Identify which cell holds the provided text, then report its [X, Y] central coordinate. 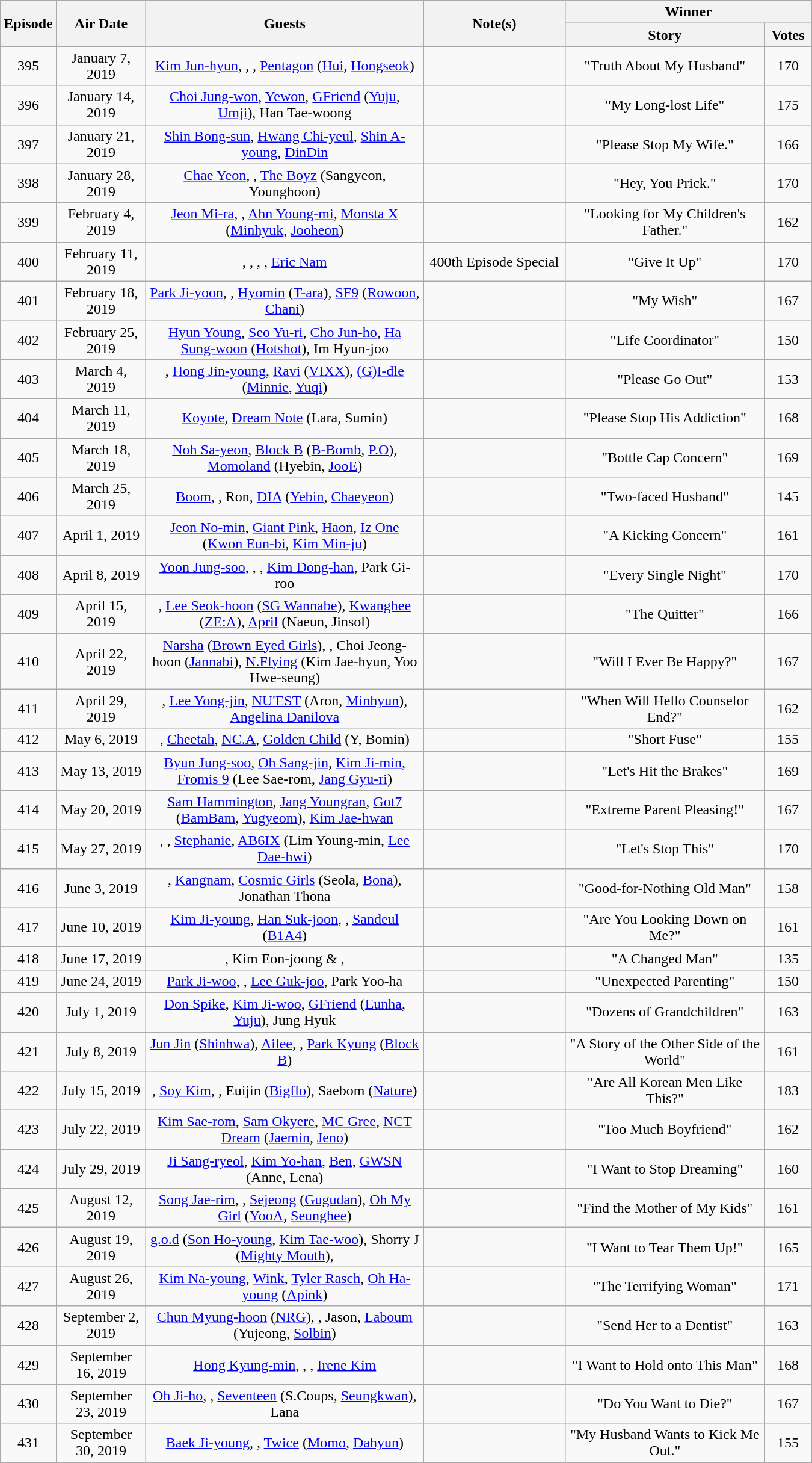
March 25, 2019 [101, 497]
"Please Stop His Addiction" [665, 418]
Song Jae-rim, , Sejeong (Gugudan), Oh My Girl (YooA, Seunghee) [285, 1208]
"A Changed Man" [665, 958]
September 16, 2019 [101, 1365]
Note(s) [494, 23]
"Let's Hit the Brakes" [665, 770]
429 [28, 1365]
March 4, 2019 [101, 379]
410 [28, 661]
426 [28, 1247]
431 [28, 1443]
"Truth About My Husband" [665, 66]
January 21, 2019 [101, 144]
412 [28, 740]
430 [28, 1403]
423 [28, 1130]
403 [28, 379]
Air Date [101, 23]
419 [28, 981]
399 [28, 223]
"Bottle Cap Concern" [665, 457]
"My Long-lost Life" [665, 105]
153 [788, 379]
February 18, 2019 [101, 301]
408 [28, 575]
Kim Na-young, Wink, Tyler Rasch, Oh Ha-young (Apink) [285, 1287]
428 [28, 1325]
"Looking for My Children's Father." [665, 223]
"Two-faced Husband" [665, 497]
"Please Stop My Wife." [665, 144]
May 20, 2019 [101, 810]
Noh Sa-yeon, Block B (B-Bomb, P.O), Momoland (Hyebin, JooE) [285, 457]
"Every Single Night" [665, 575]
"My Husband Wants to Kick Me Out." [665, 1443]
Kim Ji-young, Han Suk-joon, , Sandeul (B1A4) [285, 927]
, Lee Yong-jin, NU'EST (Aron, Minhyun), Angelina Danilova [285, 709]
"Good-for-Nothing Old Man" [665, 888]
Baek Ji-young, , Twice (Momo, Dahyun) [285, 1443]
401 [28, 301]
416 [28, 888]
Hong Kyung-min, , , Irene Kim [285, 1365]
420 [28, 1012]
"Are All Korean Men Like This?" [665, 1090]
402 [28, 339]
Ji Sang-ryeol, Kim Yo-han, Ben, GWSN (Anne, Lena) [285, 1169]
August 12, 2019 [101, 1208]
Chae Yeon, , The Boyz (Sangyeon, Younghoon) [285, 183]
"Are You Looking Down on Me?" [665, 927]
395 [28, 66]
July 1, 2019 [101, 1012]
"Send Her to a Dentist" [665, 1325]
"Will I Ever Be Happy?" [665, 661]
422 [28, 1090]
"The Quitter" [665, 614]
January 28, 2019 [101, 183]
July 8, 2019 [101, 1051]
Kim Jun-hyun, , , Pentagon (Hui, Hongseok) [285, 66]
June 17, 2019 [101, 958]
Choi Jung-won, Yewon, GFriend (Yuju, Umji), Han Tae-woong [285, 105]
September 2, 2019 [101, 1325]
427 [28, 1287]
404 [28, 418]
May 13, 2019 [101, 770]
"Life Coordinator" [665, 339]
, Kangnam, Cosmic Girls (Seola, Bona), Jonathan Thona [285, 888]
March 18, 2019 [101, 457]
400th Episode Special [494, 261]
"Please Go Out" [665, 379]
417 [28, 927]
405 [28, 457]
160 [788, 1169]
Jeon No-min, Giant Pink, Haon, Iz One (Kwon Eun-bi, Kim Min-ju) [285, 536]
407 [28, 536]
Jeon Mi-ra, , Ahn Young-mi, Monsta X (Minhyuk, Jooheon) [285, 223]
"Short Fuse" [665, 740]
"Find the Mother of My Kids" [665, 1208]
, , Stephanie, AB6IX (Lim Young-min, Lee Dae-hwi) [285, 849]
135 [788, 958]
Hyun Young, Seo Yu-ri, Cho Jun-ho, Ha Sung-woon (Hotshot), Im Hyun-joo [285, 339]
"Do You Want to Die?" [665, 1403]
Guests [285, 23]
Boom, , Ron, DIA (Yebin, Chaeyeon) [285, 497]
April 22, 2019 [101, 661]
158 [788, 888]
"The Terrifying Woman" [665, 1287]
Park Ji-woo, , Lee Guk-joo, Park Yoo-ha [285, 981]
396 [28, 105]
Votes [788, 35]
"Let's Stop This" [665, 849]
Jun Jin (Shinhwa), Ailee, , Park Kyung (Block B) [285, 1051]
414 [28, 810]
"Too Much Boyfriend" [665, 1130]
400 [28, 261]
February 25, 2019 [101, 339]
May 27, 2019 [101, 849]
"A Story of the Other Side of the World" [665, 1051]
April 1, 2019 [101, 536]
"A Kicking Concern" [665, 536]
, Lee Seok-hoon (SG Wannabe), Kwanghee (ZE:A), April (Naeun, Jinsol) [285, 614]
Sam Hammington, Jang Youngran, Got7 (BamBam, Yugyeom), Kim Jae-hwan [285, 810]
, Soy Kim, , Euijin (Bigflo), Saebom (Nature) [285, 1090]
145 [788, 497]
April 15, 2019 [101, 614]
April 8, 2019 [101, 575]
406 [28, 497]
415 [28, 849]
Kim Sae-rom, Sam Okyere, MC Gree, NCT Dream (Jaemin, Jeno) [285, 1130]
421 [28, 1051]
Narsha (Brown Eyed Girls), , Choi Jeong-hoon (Jannabi), N.Flying (Kim Jae-hyun, Yoo Hwe-seung) [285, 661]
"I Want to Hold onto This Man" [665, 1365]
"Unexpected Parenting" [665, 981]
398 [28, 183]
"I Want to Tear Them Up!" [665, 1247]
January 14, 2019 [101, 105]
September 30, 2019 [101, 1443]
July 29, 2019 [101, 1169]
Story [665, 35]
March 11, 2019 [101, 418]
171 [788, 1287]
Oh Ji-ho, , Seventeen (S.Coups, Seungkwan), Lana [285, 1403]
424 [28, 1169]
Winner [688, 12]
, Hong Jin-young, Ravi (VIXX), (G)I-dle (Minnie, Yuqi) [285, 379]
175 [788, 105]
"Extreme Parent Pleasing!" [665, 810]
"Dozens of Grandchildren" [665, 1012]
425 [28, 1208]
Don Spike, Kim Ji-woo, GFriend (Eunha, Yuju), Jung Hyuk [285, 1012]
Park Ji-yoon, , Hyomin (T-ara), SF9 (Rowoon, Chani) [285, 301]
411 [28, 709]
, Cheetah, NC.A, Golden Child (Y, Bomin) [285, 740]
413 [28, 770]
, Kim Eon-joong & , [285, 958]
165 [788, 1247]
February 11, 2019 [101, 261]
"Give It Up" [665, 261]
April 29, 2019 [101, 709]
183 [788, 1090]
May 6, 2019 [101, 740]
, , , , Eric Nam [285, 261]
g.o.d (Son Ho-young, Kim Tae-woo), Shorry J (Mighty Mouth), [285, 1247]
June 24, 2019 [101, 981]
"My Wish" [665, 301]
"When Will Hello Counselor End?" [665, 709]
"I Want to Stop Dreaming" [665, 1169]
409 [28, 614]
Koyote, Dream Note (Lara, Sumin) [285, 418]
July 15, 2019 [101, 1090]
June 3, 2019 [101, 888]
Shin Bong-sun, Hwang Chi-yeul, Shin A-young, DinDin [285, 144]
Episode [28, 23]
July 22, 2019 [101, 1130]
September 23, 2019 [101, 1403]
August 19, 2019 [101, 1247]
August 26, 2019 [101, 1287]
"Hey, You Prick." [665, 183]
Yoon Jung-soo, , , Kim Dong-han, Park Gi-roo [285, 575]
Chun Myung-hoon (NRG), , Jason, Laboum (Yujeong, Solbin) [285, 1325]
January 7, 2019 [101, 66]
June 10, 2019 [101, 927]
418 [28, 958]
397 [28, 144]
Byun Jung-soo, Oh Sang-jin, Kim Ji-min, Fromis 9 (Lee Sae-rom, Jang Gyu-ri) [285, 770]
February 4, 2019 [101, 223]
